Determine the (x, y) coordinate at the center of the cell enclosing the given text.  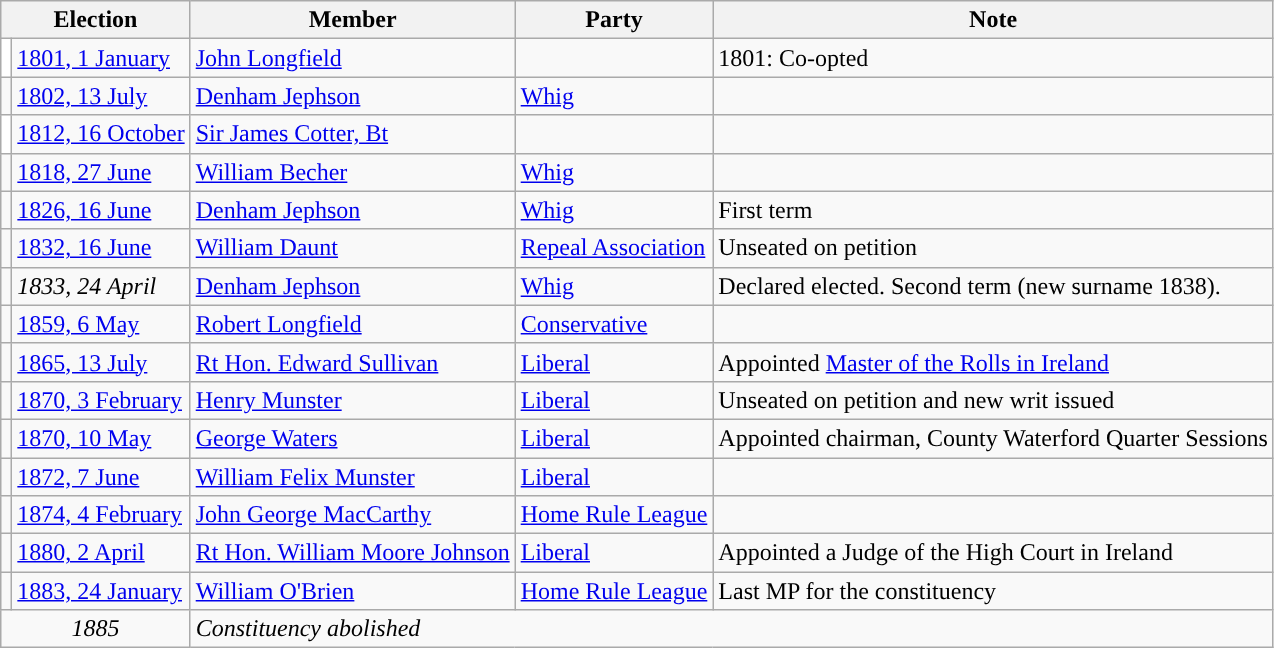
1870, 3 February (101, 400)
Rt Hon. William Moore Johnson (352, 553)
Unseated on petition and new writ issued (994, 400)
Rt Hon. Edward Sullivan (352, 362)
William Becher (352, 172)
1801: Co-opted (994, 58)
1832, 16 June (101, 248)
1872, 7 June (101, 477)
1883, 24 January (101, 591)
1818, 27 June (101, 172)
1874, 4 February (101, 515)
Constituency abolished (732, 629)
William Daunt (352, 248)
John George MacCarthy (352, 515)
William Felix Munster (352, 477)
1801, 1 January (101, 58)
1885 (96, 629)
First term (994, 210)
Declared elected. Second term (new surname 1838). (994, 286)
George Waters (352, 438)
Appointed chairman, County Waterford Quarter Sessions (994, 438)
Appointed a Judge of the High Court in Ireland (994, 553)
Member (352, 20)
1826, 16 June (101, 210)
1865, 13 July (101, 362)
Note (994, 20)
William O'Brien (352, 591)
Henry Munster (352, 400)
1859, 6 May (101, 324)
Sir James Cotter, Bt (352, 134)
1833, 24 April (101, 286)
Party (614, 20)
Election (96, 20)
Appointed Master of the Rolls in Ireland (994, 362)
Repeal Association (614, 248)
1880, 2 April (101, 553)
1802, 13 July (101, 96)
John Longfield (352, 58)
Last MP for the constituency (994, 591)
Robert Longfield (352, 324)
Unseated on petition (994, 248)
1870, 10 May (101, 438)
Conservative (614, 324)
1812, 16 October (101, 134)
